Find where the given text appears and provide that cell's center as (X, Y) coordinate. 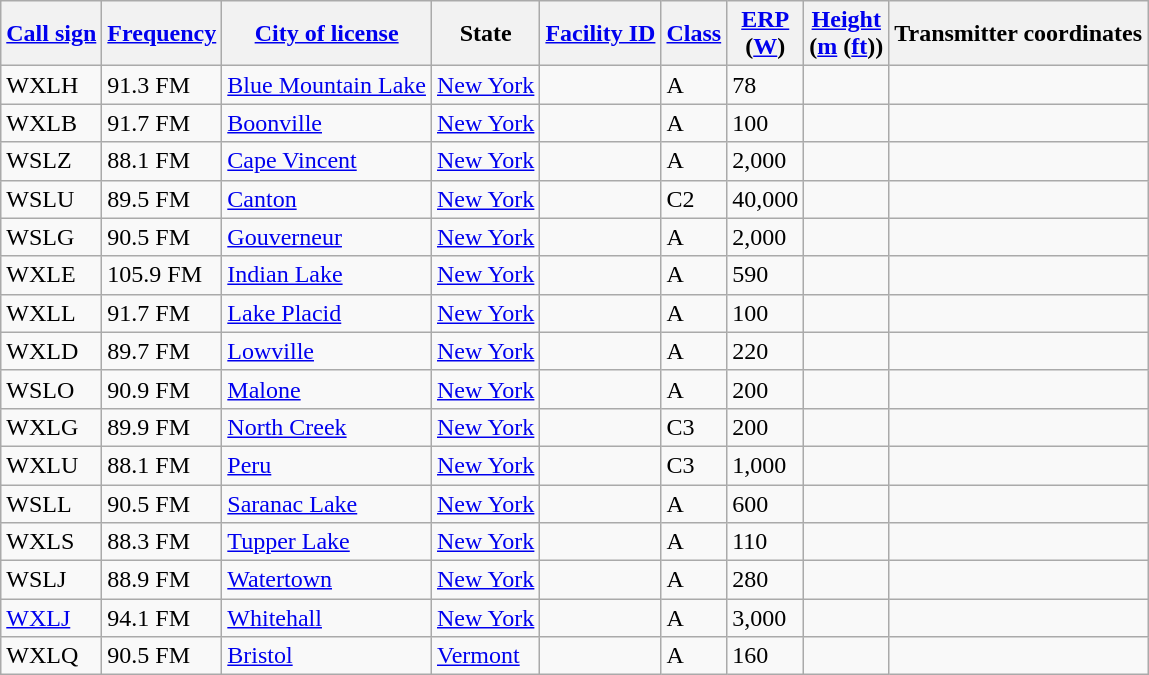
Indian Lake (327, 275)
WXLB (52, 123)
Gouverneur (327, 237)
90.9 FM (162, 389)
89.5 FM (162, 199)
Transmitter coordinates (1018, 34)
280 (766, 580)
220 (766, 351)
WXLH (52, 85)
Whitehall (327, 618)
590 (766, 275)
WSLU (52, 199)
1,000 (766, 465)
Cape Vincent (327, 161)
91.3 FM (162, 85)
WSLL (52, 503)
89.9 FM (162, 427)
WSLZ (52, 161)
Peru (327, 465)
Boonville (327, 123)
Call sign (52, 34)
Blue Mountain Lake (327, 85)
Frequency (162, 34)
88.3 FM (162, 542)
WXLU (52, 465)
Watertown (327, 580)
WXLG (52, 427)
C2 (694, 199)
WXLD (52, 351)
110 (766, 542)
WSLO (52, 389)
Malone (327, 389)
40,000 (766, 199)
Lake Placid (327, 313)
ERP(W) (766, 34)
160 (766, 656)
WSLG (52, 237)
City of license (327, 34)
North Creek (327, 427)
Lowville (327, 351)
WSLJ (52, 580)
94.1 FM (162, 618)
Tupper Lake (327, 542)
Height(m (ft)) (846, 34)
WXLL (52, 313)
Bristol (327, 656)
WXLS (52, 542)
Canton (327, 199)
3,000 (766, 618)
600 (766, 503)
WXLE (52, 275)
WXLJ (52, 618)
78 (766, 85)
State (485, 34)
Class (694, 34)
Facility ID (600, 34)
88.9 FM (162, 580)
105.9 FM (162, 275)
Vermont (485, 656)
WXLQ (52, 656)
89.7 FM (162, 351)
Saranac Lake (327, 503)
